Pinpoint the cell where the given text exists, returning its [X, Y] midpoint coordinate. 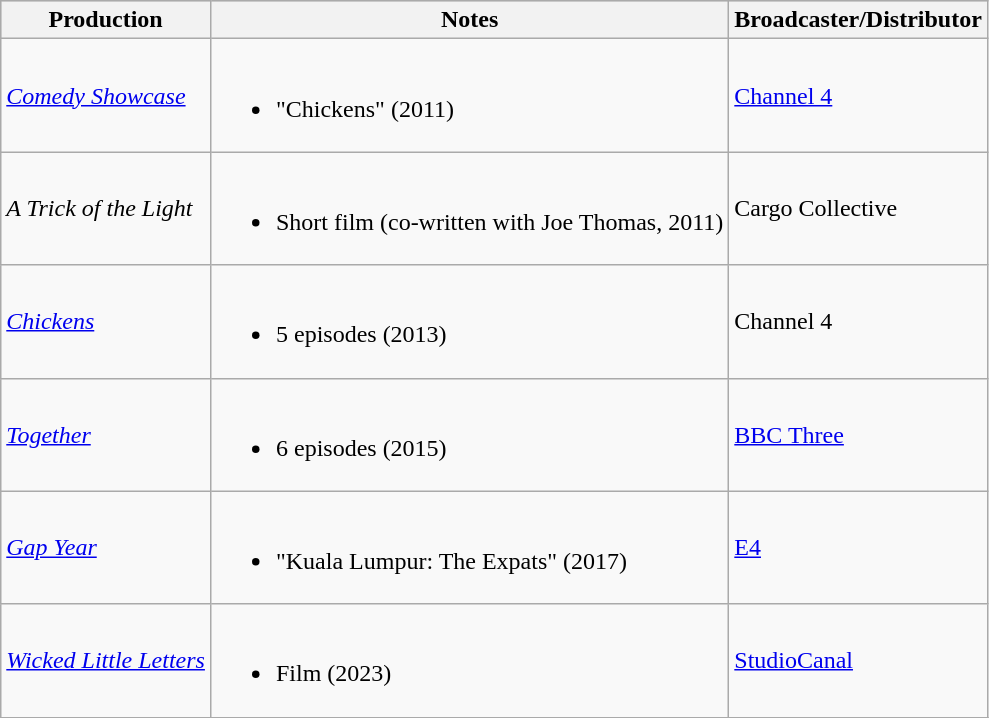
Cargo Collective [858, 208]
Notes [469, 20]
A Trick of the Light [106, 208]
Short film (co-written with Joe Thomas, 2011) [469, 208]
"Chickens" (2011) [469, 96]
Together [106, 434]
Film (2023) [469, 660]
Chickens [106, 322]
E4 [858, 548]
5 episodes (2013) [469, 322]
6 episodes (2015) [469, 434]
Gap Year [106, 548]
Comedy Showcase [106, 96]
StudioCanal [858, 660]
Production [106, 20]
Broadcaster/Distributor [858, 20]
BBC Three [858, 434]
Wicked Little Letters [106, 660]
"Kuala Lumpur: The Expats" (2017) [469, 548]
